Capture the cell that displays the provided text and extract its (x, y) central coordinate. 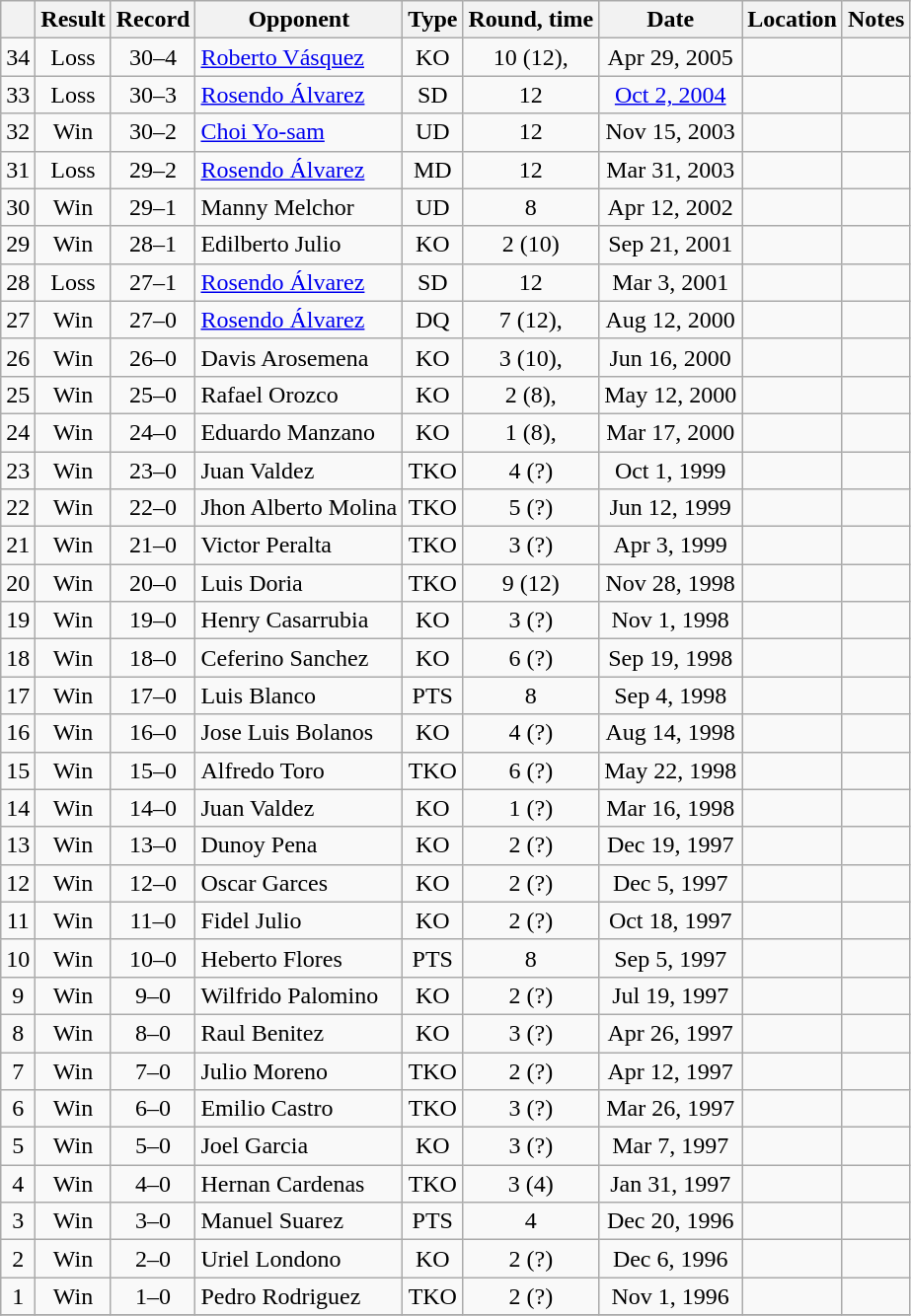
7 (18, 1070)
Heberto Flores (299, 958)
22–0 (153, 508)
DQ (432, 320)
Record (153, 20)
3 (10), (531, 357)
Oct 2, 2004 (671, 95)
1–0 (153, 1296)
Sep 4, 1998 (671, 695)
18–0 (153, 658)
28–1 (153, 245)
Oct 18, 1997 (671, 920)
31 (18, 170)
13 (18, 845)
1 (?) (531, 808)
Type (432, 20)
13–0 (153, 845)
6–0 (153, 1109)
Wilfrido Palomino (299, 995)
Raul Benitez (299, 1033)
33 (18, 95)
14–0 (153, 808)
Round, time (531, 20)
Mar 17, 2000 (671, 432)
Jan 31, 1997 (671, 1184)
Edilberto Julio (299, 245)
Mar 16, 1998 (671, 808)
Henry Casarrubia (299, 621)
Oscar Garces (299, 883)
17–0 (153, 695)
2 (8), (531, 395)
18 (18, 658)
10–0 (153, 958)
Apr 12, 1997 (671, 1070)
15 (18, 770)
Manny Melchor (299, 207)
7 (12), (531, 320)
24 (18, 432)
2 (10) (531, 245)
Sep 5, 1997 (671, 958)
1 (18, 1296)
12–0 (153, 883)
Nov 1, 1998 (671, 621)
9 (12) (531, 583)
Dec 6, 1996 (671, 1259)
5 (18, 1146)
Nov 1, 1996 (671, 1296)
Alfredo Toro (299, 770)
Ceferino Sanchez (299, 658)
24–0 (153, 432)
Sep 19, 1998 (671, 658)
1 (8), (531, 432)
Dunoy Pena (299, 845)
3 (18, 1221)
Luis Blanco (299, 695)
Hernan Cardenas (299, 1184)
Apr 3, 1999 (671, 546)
May 12, 2000 (671, 395)
Location (793, 20)
29 (18, 245)
5 (?) (531, 508)
Jun 12, 1999 (671, 508)
21 (18, 546)
Rafael Orozco (299, 395)
28 (18, 282)
27–1 (153, 282)
34 (18, 57)
14 (18, 808)
27 (18, 320)
27–0 (153, 320)
26 (18, 357)
Mar 3, 2001 (671, 282)
26–0 (153, 357)
30–2 (153, 132)
Sep 21, 2001 (671, 245)
Dec 5, 1997 (671, 883)
Manuel Suarez (299, 1221)
Dec 20, 1996 (671, 1221)
Jhon Alberto Molina (299, 508)
23 (18, 471)
20 (18, 583)
25 (18, 395)
19–0 (153, 621)
Mar 26, 1997 (671, 1109)
Davis Arosemena (299, 357)
Jun 16, 2000 (671, 357)
16–0 (153, 733)
15–0 (153, 770)
Aug 14, 1998 (671, 733)
23–0 (153, 471)
Apr 12, 2002 (671, 207)
Notes (875, 20)
6 (18, 1109)
11 (18, 920)
3–0 (153, 1221)
30–3 (153, 95)
MD (432, 170)
Nov 15, 2003 (671, 132)
Fidel Julio (299, 920)
2 (18, 1259)
Emilio Castro (299, 1109)
9 (18, 995)
5–0 (153, 1146)
Mar 31, 2003 (671, 170)
Choi Yo-sam (299, 132)
20–0 (153, 583)
Pedro Rodriguez (299, 1296)
Victor Peralta (299, 546)
3 (4) (531, 1184)
Result (73, 20)
Jul 19, 1997 (671, 995)
30–4 (153, 57)
8–0 (153, 1033)
Apr 29, 2005 (671, 57)
10 (18, 958)
Date (671, 20)
Eduardo Manzano (299, 432)
2–0 (153, 1259)
Aug 12, 2000 (671, 320)
May 22, 1998 (671, 770)
19 (18, 621)
Julio Moreno (299, 1070)
Uriel Londono (299, 1259)
Dec 19, 1997 (671, 845)
22 (18, 508)
17 (18, 695)
10 (12), (531, 57)
Roberto Vásquez (299, 57)
Mar 7, 1997 (671, 1146)
25–0 (153, 395)
Jose Luis Bolanos (299, 733)
Apr 26, 1997 (671, 1033)
32 (18, 132)
29–2 (153, 170)
7–0 (153, 1070)
29–1 (153, 207)
9–0 (153, 995)
Nov 28, 1998 (671, 583)
30 (18, 207)
21–0 (153, 546)
11–0 (153, 920)
16 (18, 733)
4–0 (153, 1184)
Oct 1, 1999 (671, 471)
Luis Doria (299, 583)
Joel Garcia (299, 1146)
Opponent (299, 20)
